Locate the cell with the specified text and output its (x, y) center coordinate. 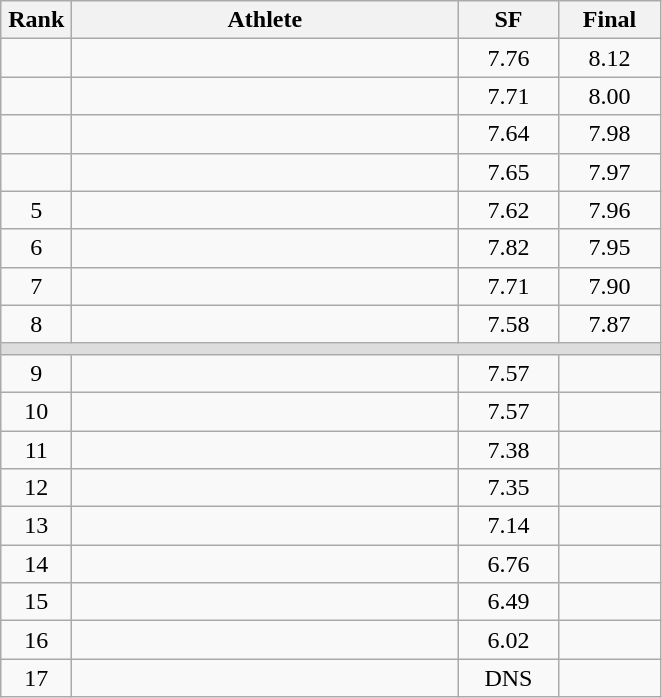
7.87 (610, 324)
13 (36, 526)
5 (36, 210)
7.82 (508, 248)
9 (36, 373)
6.49 (508, 602)
7.76 (508, 58)
15 (36, 602)
10 (36, 411)
8 (36, 324)
7 (36, 286)
DNS (508, 678)
7.38 (508, 449)
7.58 (508, 324)
7.97 (610, 172)
7.65 (508, 172)
8.00 (610, 96)
Final (610, 20)
6.02 (508, 640)
Rank (36, 20)
7.35 (508, 488)
6.76 (508, 564)
7.64 (508, 134)
SF (508, 20)
7.14 (508, 526)
7.98 (610, 134)
14 (36, 564)
Athlete (265, 20)
7.90 (610, 286)
11 (36, 449)
7.95 (610, 248)
6 (36, 248)
7.62 (508, 210)
12 (36, 488)
8.12 (610, 58)
7.96 (610, 210)
16 (36, 640)
17 (36, 678)
